For the text-containing cell, return its midpoint in (x, y) coordinate format. 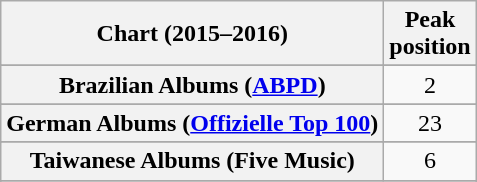
23 (430, 123)
Peakposition (430, 34)
German Albums (Offizielle Top 100) (192, 123)
2 (430, 85)
Brazilian Albums (ABPD) (192, 85)
6 (430, 161)
Chart (2015–2016) (192, 34)
Taiwanese Albums (Five Music) (192, 161)
